Return the (X, Y) coordinate for the center point of the cell that contains the specified text.  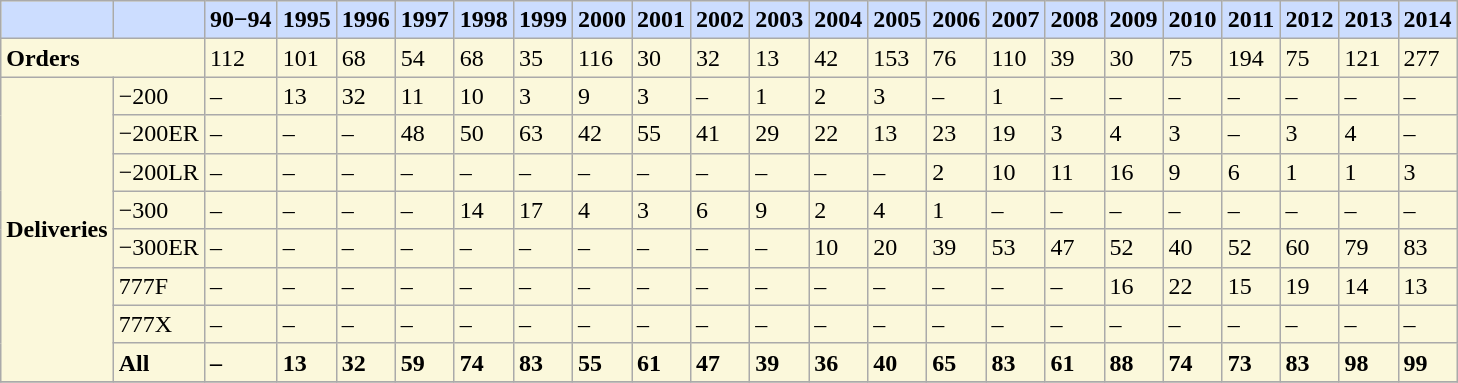
79 (1368, 248)
65 (956, 362)
112 (240, 58)
2012 (1310, 20)
1997 (424, 20)
1996 (366, 20)
277 (1428, 58)
−200ER (158, 134)
116 (602, 58)
2004 (838, 20)
48 (424, 134)
88 (1134, 362)
2002 (720, 20)
2001 (662, 20)
2009 (1134, 20)
2003 (780, 20)
2010 (1192, 20)
2011 (1251, 20)
2000 (602, 20)
35 (542, 58)
All (158, 362)
194 (1251, 58)
2006 (956, 20)
2014 (1428, 20)
54 (424, 58)
20 (898, 248)
60 (1310, 248)
76 (956, 58)
41 (720, 134)
−300 (158, 210)
17 (542, 210)
99 (1428, 362)
2007 (1016, 20)
1998 (484, 20)
101 (306, 58)
153 (898, 58)
23 (956, 134)
−300ER (158, 248)
Deliveries (57, 229)
−200LR (158, 172)
Orders (103, 58)
29 (780, 134)
53 (1016, 248)
1995 (306, 20)
2008 (1074, 20)
121 (1368, 58)
110 (1016, 58)
73 (1251, 362)
777X (158, 324)
59 (424, 362)
36 (838, 362)
−200 (158, 96)
2013 (1368, 20)
15 (1251, 286)
50 (484, 134)
2005 (898, 20)
777F (158, 286)
63 (542, 134)
98 (1368, 362)
1999 (542, 20)
90−94 (240, 20)
